Provide the (X, Y) coordinate of the cell's center where the given text is located.  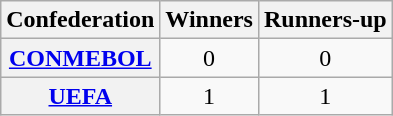
Runners-up (325, 20)
Confederation (80, 20)
Winners (210, 20)
CONMEBOL (80, 58)
UEFA (80, 96)
